Determine the (X, Y) coordinate at the center of the cell enclosing the given text.  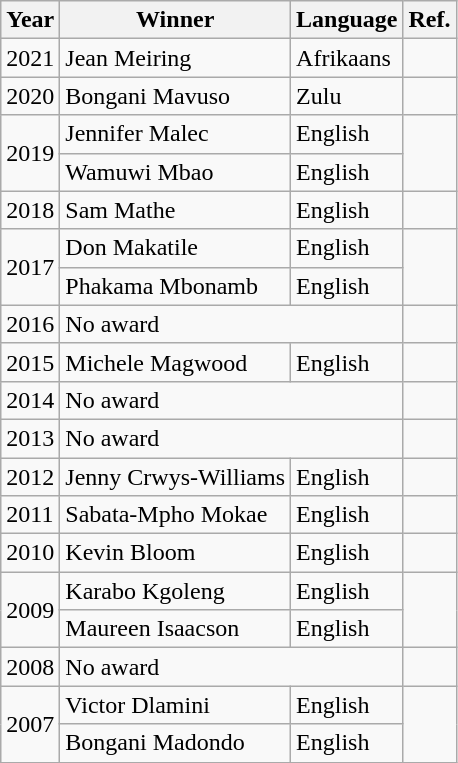
Jean Meiring (176, 58)
2011 (30, 515)
Bongani Mavuso (176, 96)
2013 (30, 438)
2018 (30, 210)
Sabata-Mpho Mokae (176, 515)
Bongani Madondo (176, 743)
Language (347, 20)
2017 (30, 267)
2012 (30, 477)
Kevin Bloom (176, 553)
Winner (176, 20)
2019 (30, 153)
2010 (30, 553)
2007 (30, 724)
2020 (30, 96)
2015 (30, 362)
Phakama Mbonamb (176, 286)
Afrikaans (347, 58)
Don Makatile (176, 248)
2014 (30, 400)
Year (30, 20)
Zulu (347, 96)
Jenny Crwys-Williams (176, 477)
Karabo Kgoleng (176, 591)
Sam Mathe (176, 210)
Maureen Isaacson (176, 629)
Michele Magwood (176, 362)
Victor Dlamini (176, 705)
2016 (30, 324)
Wamuwi Mbao (176, 172)
Ref. (430, 20)
2008 (30, 667)
Jennifer Malec (176, 134)
2009 (30, 610)
2021 (30, 58)
